Search for the cell housing the specified text and yield its (X, Y) center coordinate. 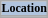
Location (24, 8)
